From the cell containing the given text, extract its center point as [x, y] coordinate. 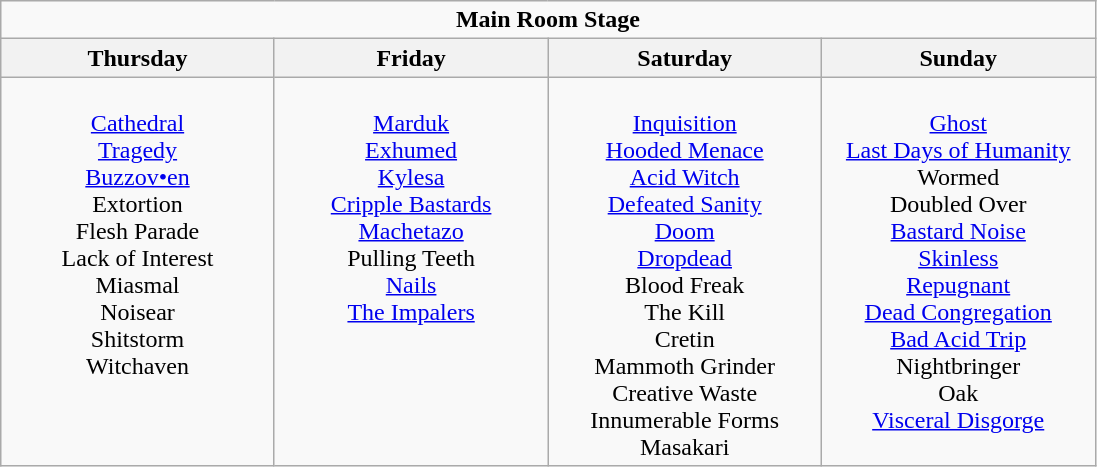
Thursday [138, 58]
Friday [411, 58]
Marduk Exhumed Kylesa Cripple Bastards Machetazo Pulling Teeth Nails The Impalers [411, 272]
Sunday [958, 58]
Saturday [685, 58]
Main Room Stage [548, 20]
Cathedral Tragedy Buzzov•en Extortion Flesh Parade Lack of Interest Miasmal Noisear Shitstorm Witchaven [138, 272]
Ghost Last Days of Humanity Wormed Doubled Over Bastard Noise Skinless Repugnant Dead Congregation Bad Acid Trip Nightbringer Oak Visceral Disgorge [958, 272]
